Return (X, Y) of the center of cell containing provided text 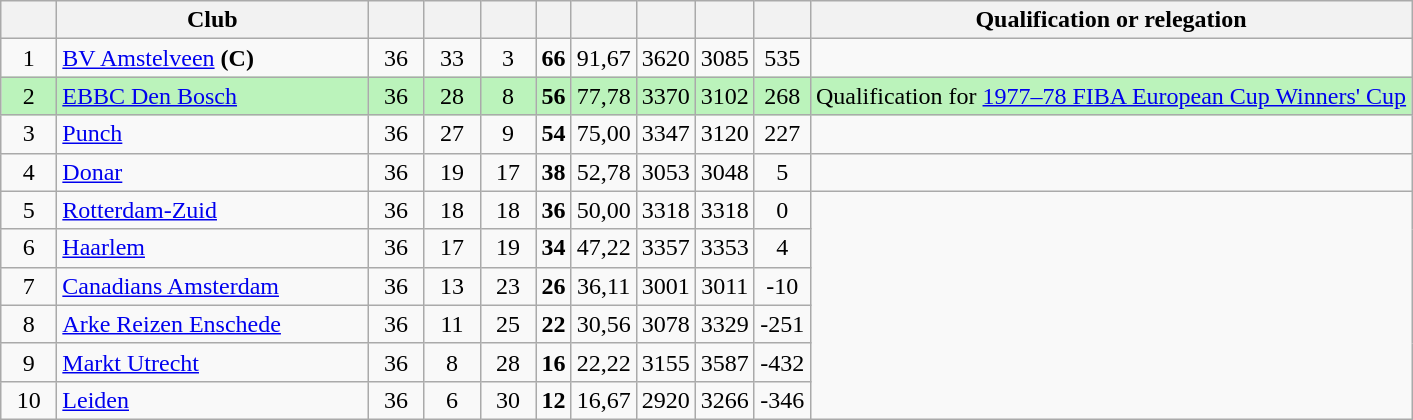
30 (508, 400)
3357 (666, 248)
13 (452, 286)
11 (452, 324)
52,78 (604, 172)
Markt Utrecht (212, 362)
77,78 (604, 96)
2 (29, 96)
91,67 (604, 58)
33 (452, 58)
36,11 (604, 286)
3120 (724, 134)
-346 (782, 400)
Donar (212, 172)
0 (782, 210)
22,22 (604, 362)
3155 (666, 362)
3266 (724, 400)
3347 (666, 134)
-432 (782, 362)
227 (782, 134)
54 (554, 134)
3078 (666, 324)
Qualification for 1977–78 FIBA European Cup Winners' Cup (1110, 96)
3370 (666, 96)
1 (29, 58)
Canadians Amsterdam (212, 286)
7 (29, 286)
16,67 (604, 400)
Punch (212, 134)
-251 (782, 324)
3102 (724, 96)
3048 (724, 172)
BV Amstelveen (C) (212, 58)
EBBC Den Bosch (212, 96)
22 (554, 324)
268 (782, 96)
Leiden (212, 400)
56 (554, 96)
66 (554, 58)
3353 (724, 248)
Club (212, 20)
3329 (724, 324)
38 (554, 172)
3085 (724, 58)
25 (508, 324)
3620 (666, 58)
16 (554, 362)
10 (29, 400)
Haarlem (212, 248)
Rotterdam-Zuid (212, 210)
26 (554, 286)
23 (508, 286)
Arke Reizen Enschede (212, 324)
27 (452, 134)
3011 (724, 286)
-10 (782, 286)
75,00 (604, 134)
Qualification or relegation (1110, 20)
3053 (666, 172)
34 (554, 248)
3001 (666, 286)
50,00 (604, 210)
3587 (724, 362)
47,22 (604, 248)
30,56 (604, 324)
535 (782, 58)
2920 (666, 400)
12 (554, 400)
